Pinpoint the cell where the given text exists, returning its [X, Y] midpoint coordinate. 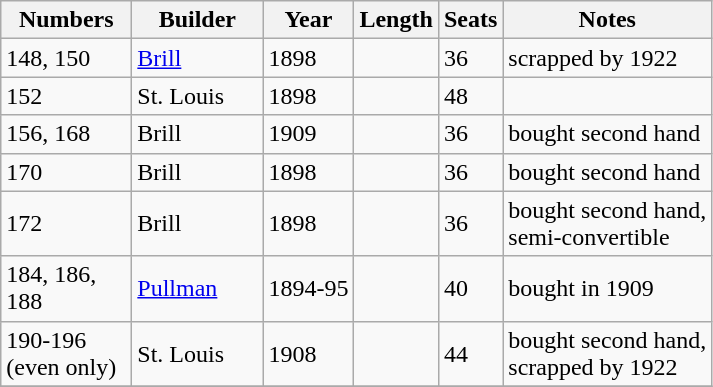
44 [470, 354]
bought second hand, scrapped by 1922 [608, 354]
156, 168 [66, 134]
172 [66, 224]
scrapped by 1922 [608, 58]
170 [66, 172]
bought in 1909 [608, 288]
Year [308, 20]
Pullman [198, 288]
Length [396, 20]
1908 [308, 354]
1909 [308, 134]
190-196 (even only) [66, 354]
48 [470, 96]
148, 150 [66, 58]
152 [66, 96]
1894-95 [308, 288]
184, 186, 188 [66, 288]
Numbers [66, 20]
40 [470, 288]
bought second hand, semi-convertible [608, 224]
Builder [198, 20]
Seats [470, 20]
Notes [608, 20]
